Identify which cell holds the provided text, then report its [x, y] central coordinate. 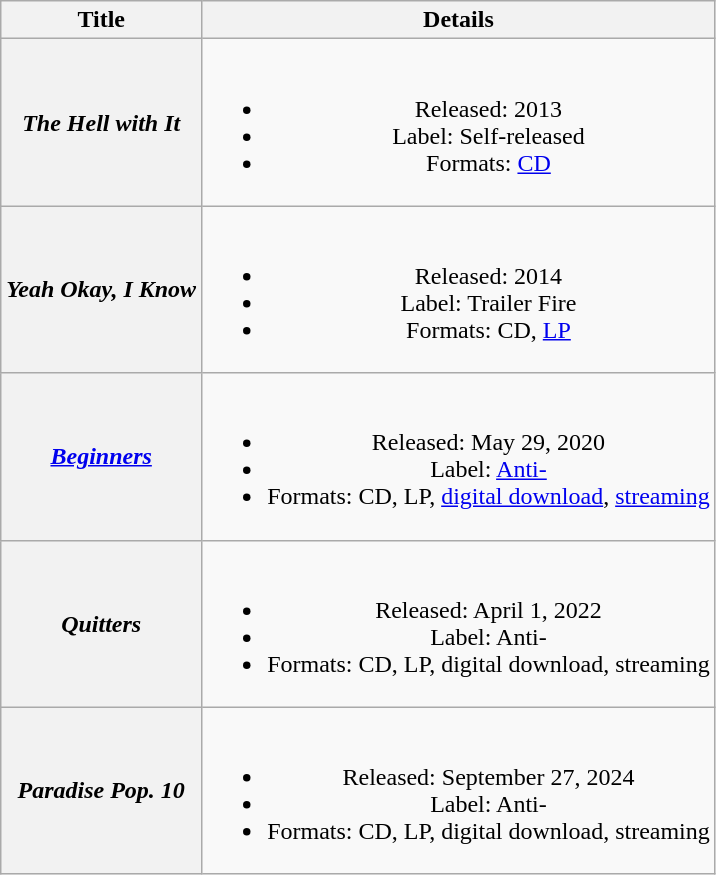
The Hell with It [102, 122]
Released: 2013Label: Self-releasedFormats: CD [459, 122]
Beginners [102, 456]
Released: May 29, 2020Label: Anti-Formats: CD, LP, digital download, streaming [459, 456]
Quitters [102, 624]
Released: September 27, 2024Label: Anti-Formats: CD, LP, digital download, streaming [459, 790]
Released: 2014Label: Trailer FireFormats: CD, LP [459, 290]
Title [102, 20]
Released: April 1, 2022Label: Anti-Formats: CD, LP, digital download, streaming [459, 624]
Details [459, 20]
Paradise Pop. 10 [102, 790]
Yeah Okay, I Know [102, 290]
